Identify which cell holds the provided text, then report its [X, Y] central coordinate. 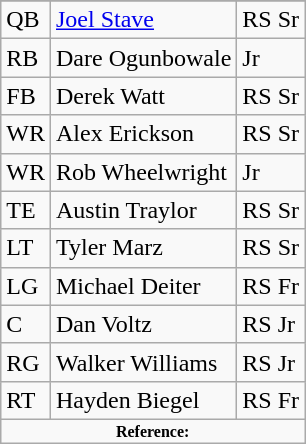
FB [26, 96]
Tyler Marz [143, 248]
Reference: [153, 431]
TE [26, 210]
C [26, 324]
RB [26, 58]
Dan Voltz [143, 324]
Austin Traylor [143, 210]
RG [26, 362]
Walker Williams [143, 362]
Hayden Biegel [143, 400]
Rob Wheelwright [143, 172]
Alex Erickson [143, 134]
LG [26, 286]
LT [26, 248]
Dare Ogunbowale [143, 58]
Derek Watt [143, 96]
Michael Deiter [143, 286]
RT [26, 400]
QB [26, 20]
Joel Stave [143, 20]
